Identify which cell holds the provided text, then report its [x, y] central coordinate. 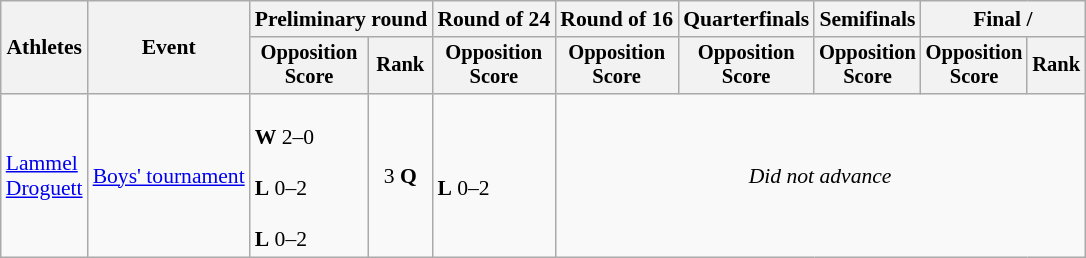
Quarterfinals [746, 19]
Athletes [44, 48]
W 2–0 L 0–2 L 0–2 [310, 176]
Semifinals [868, 19]
Did not advance [820, 176]
Boys' tournament [169, 176]
Preliminary round [342, 19]
Round of 24 [494, 19]
3 Q [400, 176]
Final / [1003, 19]
Round of 16 [616, 19]
L 0–2 [494, 176]
LammelDroguett [44, 176]
Event [169, 48]
